Locate the cell with the specified text and output its (X, Y) center coordinate. 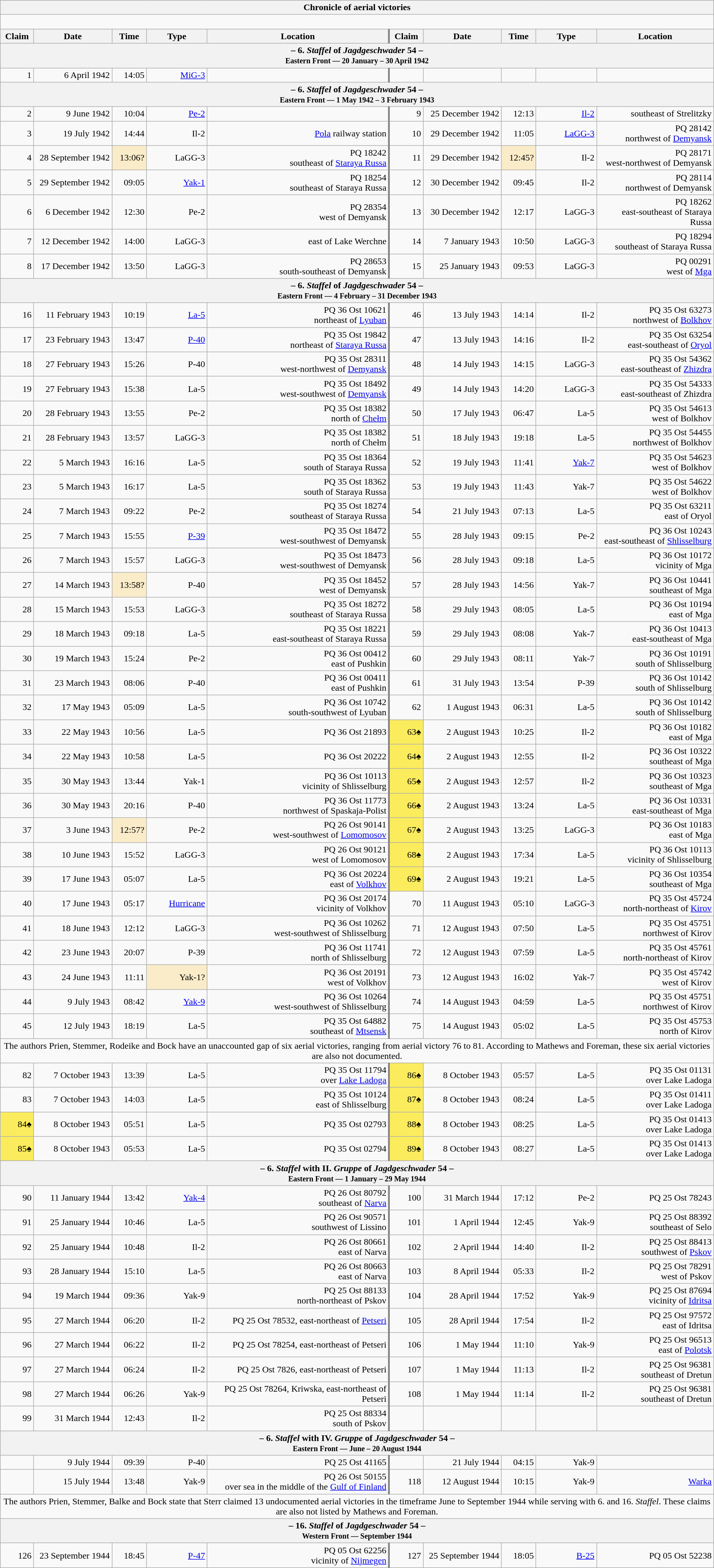
11 (406, 158)
11:14 (519, 1394)
PQ 18254 southeast of Staraya Russa (298, 182)
07:50 (519, 928)
PQ 35 Ost 63211 east of Oryol (655, 511)
88♠ (406, 1124)
B-25 (566, 1556)
PQ 36 Ost 10243 east-southeast of Shlisselburg (655, 536)
PQ 36 Ost 00411 east of Pushkin (298, 683)
11:13 (519, 1369)
PQ 26 Ost 90141 west-southwest of Lomomosov (298, 830)
90 (17, 1198)
95 (17, 1320)
86♠ (406, 1075)
MiG-3 (177, 75)
62 (406, 708)
12:43 (129, 1418)
09:53 (519, 266)
53 (406, 487)
Pola railway station (298, 133)
08:27 (519, 1149)
23 September 1944 (73, 1556)
107 (406, 1369)
PQ 26 Ost 80661 east of Narva (298, 1247)
PQ 36 Ost 10322 southeast of Mga (655, 757)
6 (17, 212)
8 (17, 266)
43 (17, 977)
12 August 1944 (462, 1482)
29 (17, 634)
35 (17, 781)
PQ 35 Ost 02794 (298, 1149)
14:14 (519, 315)
08:05 (519, 609)
13:25 (519, 830)
Chronicle of aerial victories (357, 8)
45 (17, 1026)
05:17 (129, 904)
127 (406, 1556)
PQ 35 Ost 63254 east-southeast of Oryol (655, 340)
94 (17, 1296)
PQ 36 Ost 10441 southeast of Mga (655, 585)
8 April 1944 (462, 1271)
PQ 35 Ost 18492 west-southwest of Demyansk (298, 389)
99 (17, 1418)
PQ 25 Ost 88392 southeast of Selo (655, 1222)
05:53 (129, 1149)
06:24 (129, 1369)
21 July 1944 (462, 1462)
1 (17, 75)
50 (406, 413)
47 (406, 340)
39 (17, 879)
63♠ (406, 732)
84♠ (17, 1124)
P-47 (177, 1556)
14:15 (519, 364)
17 July 1943 (462, 413)
17:54 (519, 1320)
13:57 (129, 438)
PQ 35 Ost 18362 south of Staraya Russa (298, 487)
12 (406, 182)
13:58? (129, 585)
29 September 1942 (73, 182)
PQ 36 Ost 11741 north of Shlisselburg (298, 953)
11:05 (519, 133)
PQ 35 Ost 18473 west-southwest of Demyansk (298, 560)
118 (406, 1482)
31 July 1943 (462, 683)
PQ 36 Ost 10183east of Mga (655, 830)
98 (17, 1394)
PQ 36 Ost 10191south of Shlisselburg (655, 658)
PQ 25 Ost 41165 (298, 1462)
08:24 (519, 1100)
14:05 (129, 75)
PQ 36 Ost 10621 northeast of Lyuban (298, 315)
PQ 35 Ost 01411over Lake Ladoga (655, 1100)
70 (406, 904)
14 March 1943 (73, 585)
83 (17, 1100)
10:56 (129, 732)
12:13 (519, 114)
69♠ (406, 879)
PQ 25 Ost 97572 east of Idritsa (655, 1320)
13:50 (129, 266)
31 (17, 683)
PQ 25 Ost 7826, east-northeast of Petseri (298, 1369)
PQ 25 Ost 87694vicinity of Idritsa (655, 1296)
09:22 (129, 511)
12:30 (129, 212)
25 December 1942 (462, 114)
15:55 (129, 536)
15:57 (129, 560)
Hurricane (177, 904)
PQ 35 Ost 54333 east-southeast of Zhizdra (655, 389)
PQ 25 Ost 78291 west of Pskov (655, 1271)
12:12 (129, 928)
PQ 36 Ost 20224 east of Volkhov (298, 879)
13:44 (129, 781)
54 (406, 511)
126 (17, 1556)
southeast of Strelitzky (655, 114)
08:08 (519, 634)
21 July 1943 (462, 511)
15 July 1944 (73, 1482)
14 (406, 241)
PQ 35 Ost 54622 west of Bolkhov (655, 487)
– 6. Staffel of Jagdgeschwader 54 –Eastern Front — 1 May 1942 – 3 February 1943 (357, 94)
15 March 1943 (73, 609)
18 (17, 364)
52 (406, 462)
3 June 1943 (73, 830)
19 July 1942 (73, 133)
10:48 (129, 1247)
103 (406, 1271)
PQ 28653 south-southeast of Demyansk (298, 266)
PQ 35 Ost 18272 southeast of Staraya Russa (298, 609)
05:57 (519, 1075)
32 (17, 708)
6 December 1942 (73, 212)
07:13 (519, 511)
105 (406, 1320)
13:06? (129, 158)
10:04 (129, 114)
PQ 00291 west of Mga (655, 266)
23 June 1943 (73, 953)
PQ 36 Ost 10331 east-southeast of Mga (655, 806)
100 (406, 1198)
PQ 35 Ost 54613 west of Bolkhov (655, 413)
46 (406, 315)
67♠ (406, 830)
21 (17, 438)
10:50 (519, 241)
25 January 1943 (462, 266)
12 December 1942 (73, 241)
PQ 28171 west-northwest of Demyansk (655, 158)
89♠ (406, 1149)
16:02 (519, 977)
PQ 35 Ost 64882 southeast of Mtsensk (298, 1026)
91 (17, 1222)
93 (17, 1271)
14:00 (129, 241)
04:15 (519, 1462)
05:02 (519, 1026)
15:53 (129, 609)
11:11 (129, 977)
PQ 35 Ost 11794over Lake Ladoga (298, 1075)
PQ 35 Ost 54623 west of Bolkhov (655, 462)
– 6. Staffel of Jagdgeschwader 54 –Eastern Front — 4 February – 31 December 1943 (357, 291)
PQ 35 Ost 54455 northwest of Bolkhov (655, 438)
18:05 (519, 1556)
PQ 36 Ost 10172vicinity of Mga (655, 560)
51 (406, 438)
28 (17, 609)
49 (406, 389)
6 April 1942 (73, 75)
28 January 1944 (73, 1271)
61 (406, 683)
17 December 1942 (73, 266)
08:06 (129, 683)
PQ 28354 west of Demyansk (298, 212)
PQ 35 Ost 18221 east-southeast of Staraya Russa (298, 634)
58 (406, 609)
23 February 1943 (73, 340)
97 (17, 1369)
– 6. Staffel with IV. Gruppe of Jagdgeschwader 54 –Eastern Front — June – 20 August 1944 (357, 1443)
104 (406, 1296)
12:57 (519, 781)
east of Lake Werchne (298, 241)
Warka (655, 1482)
16 (17, 315)
60 (406, 658)
06:47 (519, 413)
14:20 (519, 389)
25 (17, 536)
PQ 35 Ost 45742 west of Kirov (655, 977)
3 (17, 133)
74 (406, 1002)
09:45 (519, 182)
9 July 1944 (73, 1462)
5 (17, 182)
PQ 25 Ost 96513 east of Polotsk (655, 1345)
11 January 1944 (73, 1198)
05:07 (129, 879)
PQ 35 Ost 18274 southeast of Staraya Russa (298, 511)
40 (17, 904)
12:45 (519, 1222)
PQ 26 Ost 80663 east of Narva (298, 1271)
10:19 (129, 315)
34 (17, 757)
PQ 35 Ost 45761 north-northeast of Kirov (655, 953)
09:05 (129, 182)
PQ 36 Ost 00412 east of Pushkin (298, 658)
7 January 1943 (462, 241)
PQ 35 Ost 45753 north of Kirov (655, 1026)
24 June 1943 (73, 977)
1 April 1944 (462, 1222)
33 (17, 732)
20 (17, 413)
PQ 35 Ost 45724 north-northeast of Kirov (655, 904)
17:34 (519, 855)
– 6. Staffel with II. Gruppe of Jagdgeschwader 54 –Eastern Front — 1 January – 29 May 1944 (357, 1173)
PQ 36 Ost 10323 southeast of Mga (655, 781)
PQ 26 Ost 80792 southeast of Narva (298, 1198)
PQ 26 Ost 50155over sea in the middle of the Gulf of Finland (298, 1482)
10:58 (129, 757)
13:39 (129, 1075)
13:47 (129, 340)
72 (406, 953)
12:45? (519, 158)
PQ 36 Ost 21893 (298, 732)
108 (406, 1394)
04:59 (519, 1002)
PQ 28114 northwest of Demyansk (655, 182)
7 (17, 241)
19:21 (519, 879)
13 (406, 212)
PQ 35 Ost 01131over Lake Ladoga (655, 1075)
11:43 (519, 487)
28 September 1942 (73, 158)
PQ 35 Ost 18472 west-southwest of Demyansk (298, 536)
38 (17, 855)
PQ 35 Ost 28311 west-northwest of Demyansk (298, 364)
18 July 1943 (462, 438)
56 (406, 560)
11 August 1943 (462, 904)
4 (17, 158)
75 (406, 1026)
PQ 36 Ost 20191west of Volkhov (298, 977)
11 February 1943 (73, 315)
06:26 (129, 1394)
37 (17, 830)
PQ 36 Ost 10182east of Mga (655, 732)
85♠ (17, 1149)
14:56 (519, 585)
PQ 05 Ost 52238 (655, 1556)
17:12 (519, 1198)
– 6. Staffel of Jagdgeschwader 54 –Eastern Front — 20 January – 30 April 1942 (357, 56)
05:09 (129, 708)
71 (406, 928)
PQ 26 Ost 90121 west of Lomomosov (298, 855)
PQ 35 Ost 18364 south of Staraya Russa (298, 462)
15:10 (129, 1271)
10:46 (129, 1222)
PQ 25 Ost 88334 south of Pskov (298, 1418)
57 (406, 585)
– 16. Staffel of Jagdgeschwader 54 –Western Front — September 1944 (357, 1531)
13:24 (519, 806)
PQ 25 Ost 78532, east-northeast of Petseri (298, 1320)
PQ 35 Ost 18452 west of Demyansk (298, 585)
82 (17, 1075)
18:19 (129, 1026)
19 March 1944 (73, 1296)
Yak-4 (177, 1198)
10 June 1943 (73, 855)
05:33 (519, 1271)
PQ 36 Ost 20174vicinity of Volkhov (298, 904)
PQ 25 Ost 78264, Kriwska, east-northeast of Petseri (298, 1394)
66♠ (406, 806)
17 May 1943 (73, 708)
30 (17, 658)
09:15 (519, 536)
2 (17, 114)
18 June 1943 (73, 928)
08:11 (519, 658)
PQ 18262 east-southeast of Staraya Russa (655, 212)
12:17 (519, 212)
10:25 (519, 732)
23 March 1943 (73, 683)
06:22 (129, 1345)
36 (17, 806)
PQ 25 Ost 88413 southwest of Pskov (655, 1247)
PQ 35 Ost 19842 northeast of Staraya Russa (298, 340)
Yak-1? (177, 977)
PQ 18242 southeast of Staraya Russa (298, 158)
PQ 25 Ost 78243 (655, 1198)
106 (406, 1345)
25 September 1944 (462, 1556)
PQ 35 Ost 10124east of Shlisselburg (298, 1100)
9 June 1942 (73, 114)
92 (17, 1247)
65♠ (406, 781)
23 (17, 487)
9 July 1943 (73, 1002)
2 April 1944 (462, 1247)
19 March 1943 (73, 658)
05:10 (519, 904)
64♠ (406, 757)
16:17 (129, 487)
08:25 (519, 1124)
48 (406, 364)
18 March 1943 (73, 634)
14:40 (519, 1247)
68♠ (406, 855)
PQ 28142 northwest of Demyansk (655, 133)
07:59 (519, 953)
14:44 (129, 133)
PQ 36 Ost 20222 (298, 757)
06:20 (129, 1320)
11:41 (519, 462)
101 (406, 1222)
PQ 35 Ost 02793 (298, 1124)
26 (17, 560)
PQ 36 Ost 10413 east-southeast of Mga (655, 634)
55 (406, 536)
PQ 36 Ost 10262 west-southwest of Shlisselburg (298, 928)
PQ 18294 southeast of Staraya Russa (655, 241)
13:55 (129, 413)
16:16 (129, 462)
13:42 (129, 1198)
09:36 (129, 1296)
12 July 1943 (73, 1026)
06:31 (519, 708)
14:03 (129, 1100)
PQ 36 Ost 10354 southeast of Mga (655, 879)
20:07 (129, 953)
13:54 (519, 683)
13:48 (129, 1482)
PQ 25 Ost 78254, east-northeast of Petseri (298, 1345)
18:45 (129, 1556)
PQ 35 Ost 54362 east-southeast of Zhizdra (655, 364)
19 (17, 389)
1 August 1943 (462, 708)
08:42 (129, 1002)
96 (17, 1345)
15:52 (129, 855)
20:16 (129, 806)
12:55 (519, 757)
41 (17, 928)
87♠ (406, 1100)
14:16 (519, 340)
10 (406, 133)
PQ 26 Ost 90571 southwest of Lissino (298, 1222)
22 (17, 462)
17:52 (519, 1296)
15 (406, 266)
73 (406, 977)
PQ 36 Ost 10742 south-southwest of Lyuban (298, 708)
15:24 (129, 658)
12:57? (129, 830)
PQ 05 Ost 62256vicinity of Nijmegen (298, 1556)
PQ 36 Ost 10194east of Mga (655, 609)
15:26 (129, 364)
15:38 (129, 389)
PQ 36 Ost 10264 west-southwest of Shlisselburg (298, 1002)
102 (406, 1247)
24 (17, 511)
27 (17, 585)
PQ 25 Ost 88133 north-northeast of Pskov (298, 1296)
09:39 (129, 1462)
11:10 (519, 1345)
44 (17, 1002)
17 (17, 340)
10:15 (519, 1482)
PQ 36 Ost 11773 northwest of Spaskaja-Polist (298, 806)
05:51 (129, 1124)
19:18 (519, 438)
42 (17, 953)
PQ 35 Ost 63273 northwest of Bolkhov (655, 315)
9 (406, 114)
59 (406, 634)
